Scan for the cell matching the given text and deliver its [x, y] coordinate at center. 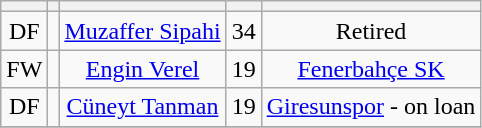
FW [24, 69]
Fenerbahçe SK [371, 69]
Giresunspor - on loan [371, 107]
Cüneyt Tanman [142, 107]
Engin Verel [142, 69]
34 [244, 31]
Muzaffer Sipahi [142, 31]
Retired [371, 31]
